Determine the [x, y] coordinate at the center of the cell enclosing the given text.  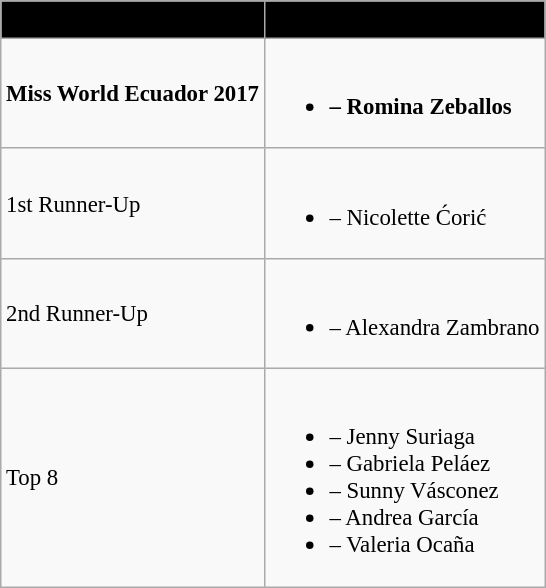
1st Runner-Up [132, 203]
– Jenny Suriaga – Gabriela Peláez – Sunny Vásconez – Andrea García – Valeria Ocaña [404, 478]
Miss World Ecuador 2017 [132, 93]
2nd Runner-Up [132, 314]
– Romina Zeballos [404, 93]
– Alexandra Zambrano [404, 314]
Contestant [404, 20]
– Nicolette Ćorić [404, 203]
Placement [132, 20]
Top 8 [132, 478]
